Locate the cell with the specified text and output its (x, y) center coordinate. 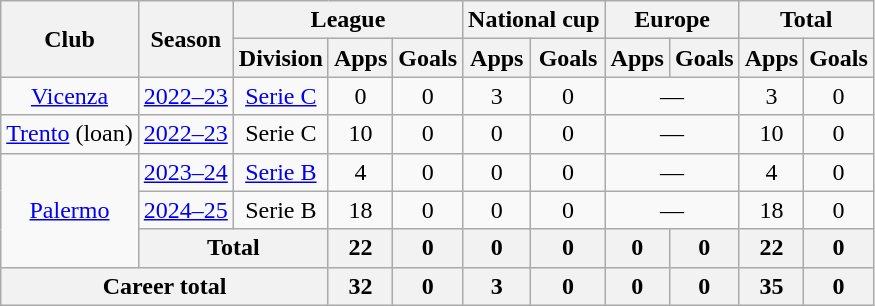
Season (186, 39)
Club (70, 39)
National cup (534, 20)
2023–24 (186, 172)
Vicenza (70, 96)
League (348, 20)
Europe (672, 20)
32 (360, 286)
Palermo (70, 210)
35 (771, 286)
Career total (165, 286)
Trento (loan) (70, 134)
Division (280, 58)
2024–25 (186, 210)
